From the cell containing the given text, extract its center point as [x, y] coordinate. 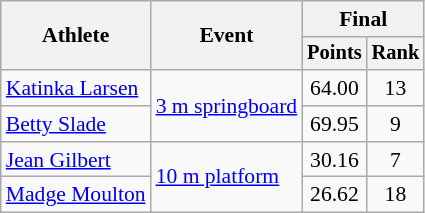
64.00 [334, 88]
Event [227, 36]
13 [396, 88]
30.16 [334, 160]
7 [396, 160]
26.62 [334, 195]
Katinka Larsen [76, 88]
Madge Moulton [76, 195]
Rank [396, 54]
Jean Gilbert [76, 160]
10 m platform [227, 178]
3 m springboard [227, 106]
9 [396, 124]
Final [363, 19]
Athlete [76, 36]
18 [396, 195]
69.95 [334, 124]
Points [334, 54]
Betty Slade [76, 124]
